From the cell containing the given text, extract its center point as [X, Y] coordinate. 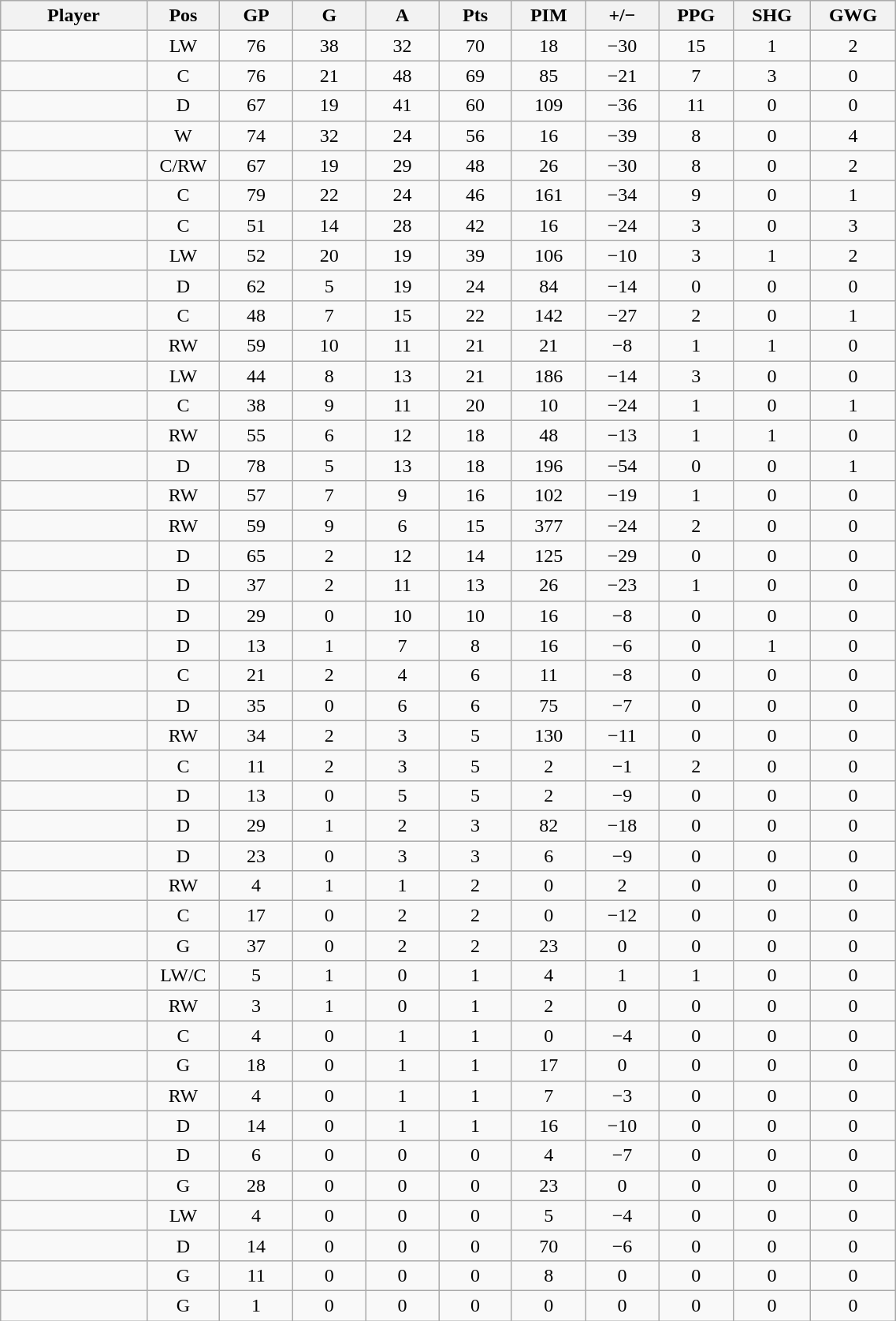
LW/C [183, 976]
Player [74, 16]
78 [257, 466]
+/− [623, 16]
−39 [623, 136]
W [183, 136]
377 [548, 526]
55 [257, 436]
62 [257, 285]
GWG [853, 16]
34 [257, 735]
161 [548, 195]
−3 [623, 1096]
142 [548, 315]
57 [257, 496]
PPG [697, 16]
75 [548, 705]
−18 [623, 825]
PIM [548, 16]
51 [257, 225]
35 [257, 705]
60 [476, 106]
A [402, 16]
56 [476, 136]
−1 [623, 765]
106 [548, 255]
186 [548, 376]
109 [548, 106]
−21 [623, 76]
−13 [623, 436]
Pts [476, 16]
44 [257, 376]
46 [476, 195]
C/RW [183, 166]
52 [257, 255]
−27 [623, 315]
130 [548, 735]
82 [548, 825]
125 [548, 556]
65 [257, 556]
42 [476, 225]
79 [257, 195]
−23 [623, 586]
−11 [623, 735]
39 [476, 255]
41 [402, 106]
Pos [183, 16]
74 [257, 136]
−19 [623, 496]
GP [257, 16]
SHG [772, 16]
−12 [623, 916]
84 [548, 285]
69 [476, 76]
−36 [623, 106]
−34 [623, 195]
102 [548, 496]
85 [548, 76]
−29 [623, 556]
196 [548, 466]
−54 [623, 466]
